From the cell containing the given text, extract its center point as [x, y] coordinate. 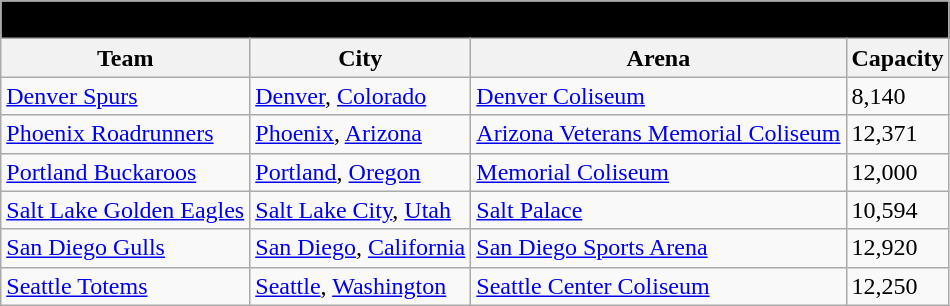
Capacity [898, 58]
City [360, 58]
Portland Buckaroos [126, 172]
12,371 [898, 134]
8,140 [898, 96]
Memorial Coliseum [658, 172]
San Diego Sports Arena [658, 248]
San Diego, California [360, 248]
Seattle Center Coliseum [658, 286]
10,594 [898, 210]
Denver Spurs [126, 96]
San Diego Gulls [126, 248]
Denver Coliseum [658, 96]
12,250 [898, 286]
Portland, Oregon [360, 172]
Seattle, Washington [360, 286]
12,000 [898, 172]
Arizona Veterans Memorial Coliseum [658, 134]
Arena [658, 58]
Phoenix Roadrunners [126, 134]
Salt Lake City, Utah [360, 210]
Phoenix, Arizona [360, 134]
1973–74 Western Hockey League [475, 20]
Team [126, 58]
Salt Palace [658, 210]
Salt Lake Golden Eagles [126, 210]
Denver, Colorado [360, 96]
12,920 [898, 248]
Seattle Totems [126, 286]
